Extract the [x, y] coordinate from the center of the cell holding the provided text.  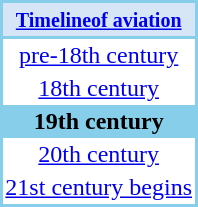
pre-18th century [98, 56]
Timelineof aviation [98, 21]
19th century [98, 122]
21st century begins [98, 188]
20th century [98, 154]
18th century [98, 88]
